Extract the [x, y] coordinate from the center of the cell holding the provided text.  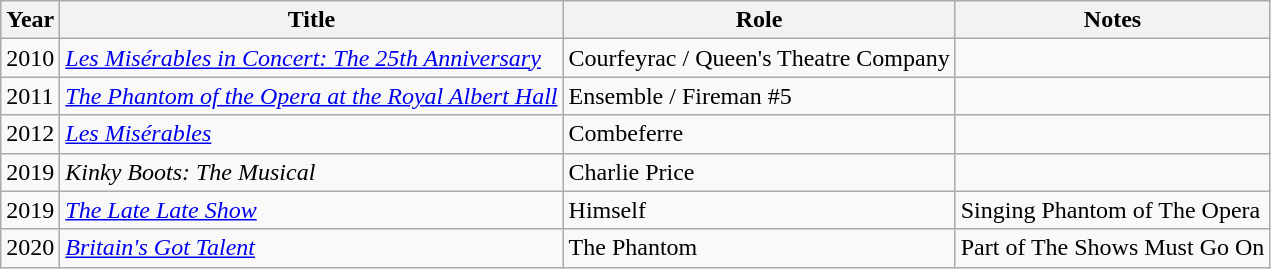
Les Misérables in Concert: The 25th Anniversary [312, 58]
2020 [30, 248]
Part of The Shows Must Go On [1112, 248]
Title [312, 20]
Notes [1112, 20]
2010 [30, 58]
2012 [30, 134]
Ensemble / Fireman #5 [759, 96]
Britain's Got Talent [312, 248]
Combeferre [759, 134]
The Phantom of the Opera at the Royal Albert Hall [312, 96]
Himself [759, 210]
Courfeyrac / Queen's Theatre Company [759, 58]
Singing Phantom of The Opera [1112, 210]
Role [759, 20]
Kinky Boots: The Musical [312, 172]
Charlie Price [759, 172]
The Phantom [759, 248]
The Late Late Show [312, 210]
Year [30, 20]
Les Misérables [312, 134]
2011 [30, 96]
